Output the (x, y) coordinate of the center of the cell containing the given text.  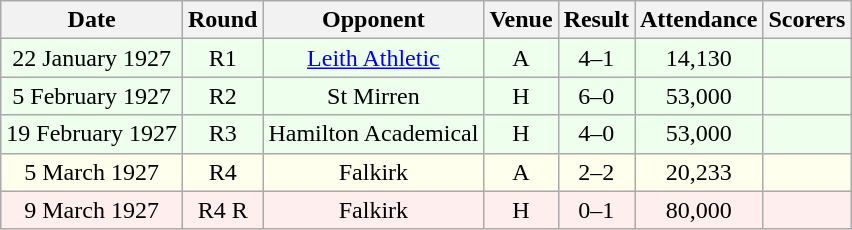
Attendance (698, 20)
19 February 1927 (92, 134)
Leith Athletic (374, 58)
R2 (222, 96)
R4 (222, 172)
St Mirren (374, 96)
Venue (521, 20)
5 March 1927 (92, 172)
22 January 1927 (92, 58)
2–2 (596, 172)
Result (596, 20)
4–0 (596, 134)
9 March 1927 (92, 210)
20,233 (698, 172)
6–0 (596, 96)
R4 R (222, 210)
0–1 (596, 210)
Scorers (807, 20)
5 February 1927 (92, 96)
R1 (222, 58)
Date (92, 20)
4–1 (596, 58)
Opponent (374, 20)
Round (222, 20)
80,000 (698, 210)
14,130 (698, 58)
R3 (222, 134)
Hamilton Academical (374, 134)
